Provide the (x, y) coordinate of the cell's center where the given text is located.  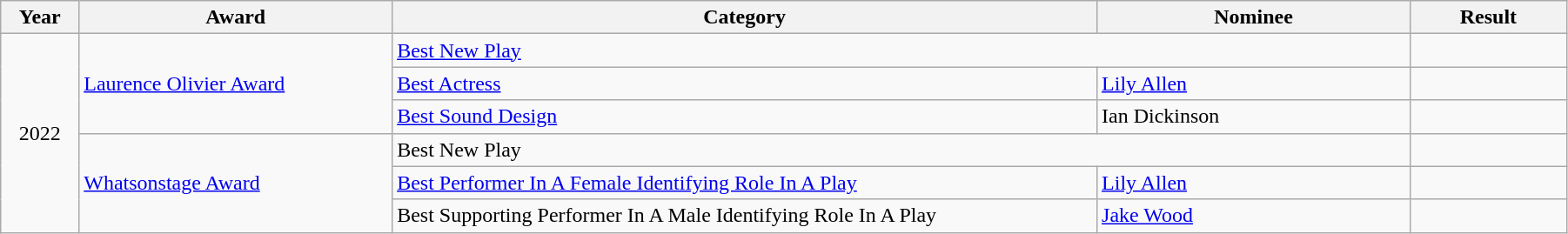
Nominee (1254, 17)
Award (236, 17)
Result (1488, 17)
Jake Wood (1254, 216)
Category (745, 17)
Whatsonstage Award (236, 183)
2022 (40, 133)
Ian Dickinson (1254, 117)
Best Supporting Performer In A Male Identifying Role In A Play (745, 216)
Year (40, 17)
Best Sound Design (745, 117)
Best Actress (745, 84)
Best Performer In A Female Identifying Role In A Play (745, 183)
Laurence Olivier Award (236, 84)
